Provide the [x, y] coordinate of the cell's center where the given text is located.  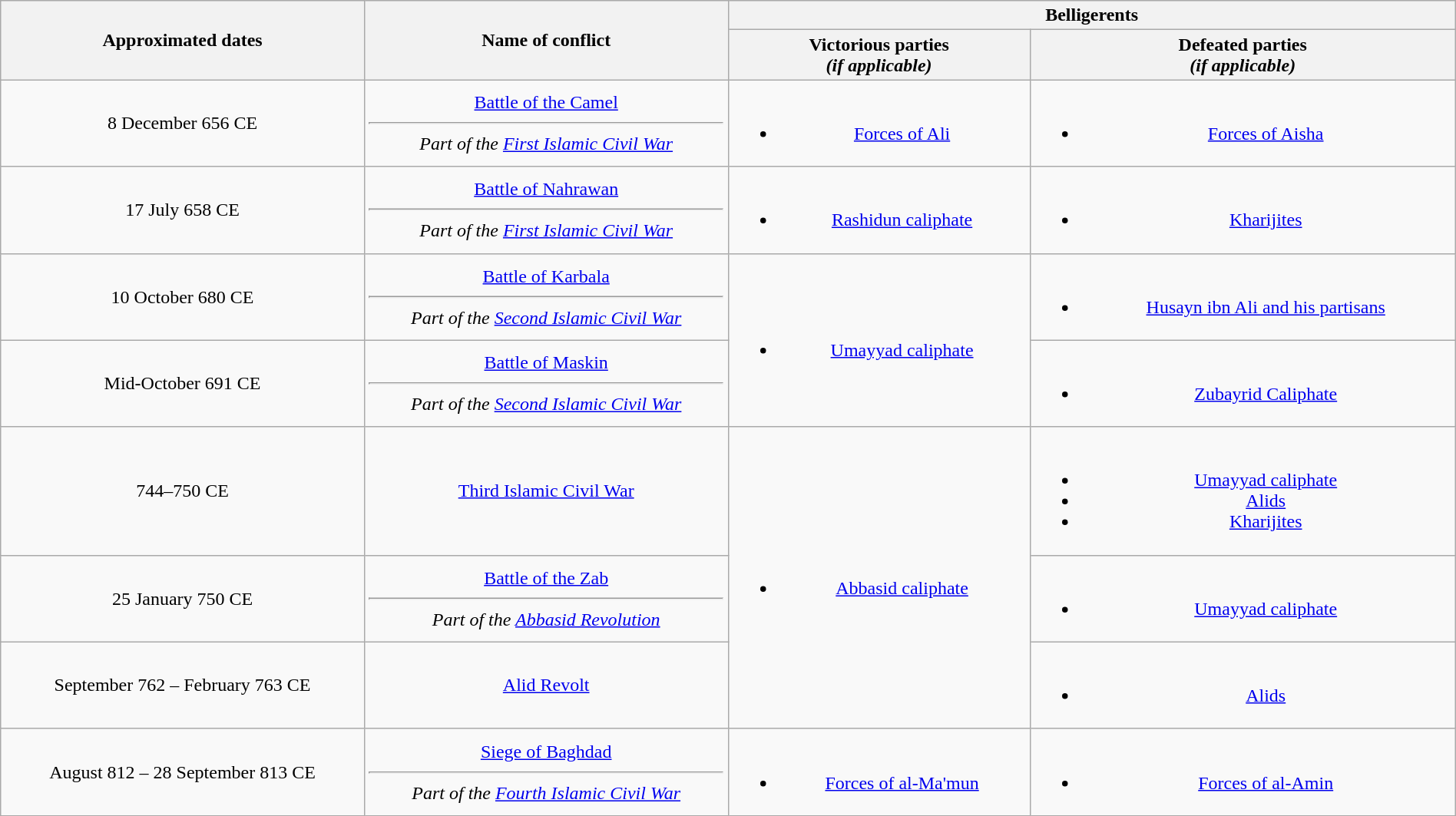
Battle of the ZabPart of the Abbasid Revolution [546, 599]
Battle of MaskinPart of the Second Islamic Civil War [546, 384]
Forces of Aisha [1243, 123]
10 October 680 CE [183, 296]
Umayyad caliphateAlidsKharijites [1243, 491]
17 July 658 CE [183, 210]
August 812 – 28 September 813 CE [183, 772]
Rashidun caliphate [879, 210]
September 762 – February 763 CE [183, 685]
Abbasid caliphate [879, 577]
8 December 656 CE [183, 123]
744–750 CE [183, 491]
Battle of the CamelPart of the First Islamic Civil War [546, 123]
Mid-October 691 CE [183, 384]
Alids [1243, 685]
Approximated dates [183, 40]
Husayn ibn Ali and his partisans [1243, 296]
Battle of NahrawanPart of the First Islamic Civil War [546, 210]
Victorious parties(if applicable) [879, 55]
Defeated parties(if applicable) [1243, 55]
25 January 750 CE [183, 599]
Name of conflict [546, 40]
Third Islamic Civil War [546, 491]
Battle of KarbalaPart of the Second Islamic Civil War [546, 296]
Forces of al-Amin [1243, 772]
Forces of Ali [879, 123]
Forces of al-Ma'mun [879, 772]
Kharijites [1243, 210]
Siege of BaghdadPart of the Fourth Islamic Civil War [546, 772]
Belligerents [1092, 15]
Zubayrid Caliphate [1243, 384]
Alid Revolt [546, 685]
